Identify which cell holds the provided text, then report its (X, Y) central coordinate. 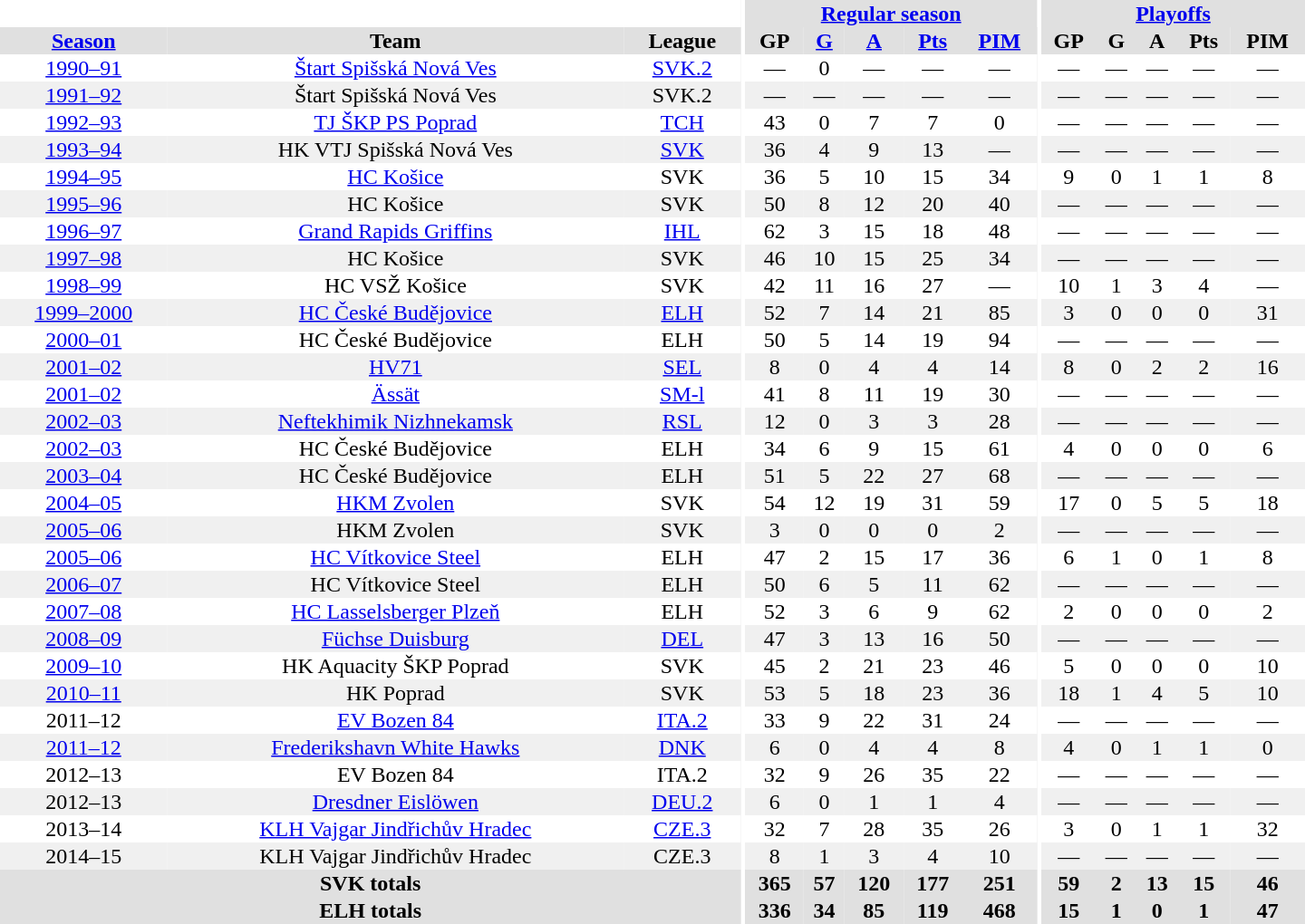
SM-l (681, 394)
TCH (681, 122)
RSL (681, 421)
53 (774, 693)
57 (825, 883)
1998–99 (83, 285)
45 (774, 666)
1997–98 (83, 258)
1993–94 (83, 149)
251 (1000, 883)
43 (774, 122)
Regular season (891, 14)
Team (395, 41)
336 (774, 910)
HV71 (395, 367)
68 (1000, 476)
94 (1000, 340)
Season (83, 41)
24 (1000, 720)
468 (1000, 910)
Füchse Duisburg (395, 639)
40 (1000, 204)
41 (774, 394)
1996–97 (83, 231)
2010–11 (83, 693)
ELH totals (370, 910)
1999–2000 (83, 313)
Neftekhimik Nizhnekamsk (395, 421)
365 (774, 883)
2000–01 (83, 340)
51 (774, 476)
DEL (681, 639)
Playoffs (1173, 14)
2003–04 (83, 476)
25 (933, 258)
120 (874, 883)
IHL (681, 231)
Ässät (395, 394)
33 (774, 720)
2008–09 (83, 639)
2013–14 (83, 829)
Frederikshavn White Hawks (395, 747)
2014–15 (83, 856)
2007–08 (83, 611)
1994–95 (83, 177)
1991–92 (83, 95)
HK VTJ Spišská Nová Ves (395, 149)
61 (1000, 448)
Dresdner Eislöwen (395, 802)
54 (774, 503)
30 (1000, 394)
1992–93 (83, 122)
SEL (681, 367)
HC Lasselsberger Plzeň (395, 611)
DEU.2 (681, 802)
2006–07 (83, 584)
Grand Rapids Griffins (395, 231)
42 (774, 285)
2004–05 (83, 503)
177 (933, 883)
DNK (681, 747)
HK Poprad (395, 693)
HK Aquacity ŠKP Poprad (395, 666)
HC VSŽ Košice (395, 285)
48 (1000, 231)
1995–96 (83, 204)
1990–91 (83, 68)
119 (933, 910)
TJ ŠKP PS Poprad (395, 122)
20 (933, 204)
League (681, 41)
2009–10 (83, 666)
SVK totals (370, 883)
